Provide the [x, y] coordinate of the cell's center where the given text is located.  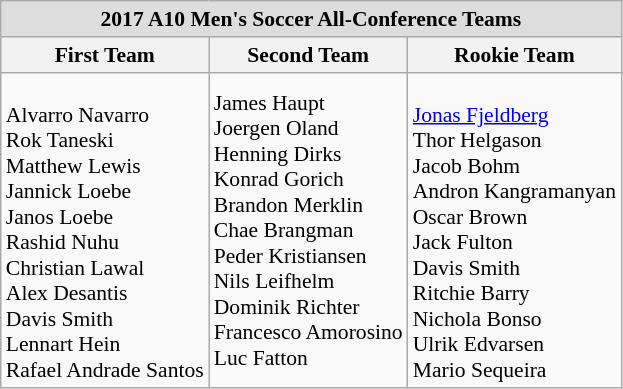
Second Team [308, 55]
Rookie Team [514, 55]
First Team [105, 55]
2017 A10 Men's Soccer All-Conference Teams [311, 19]
